For the text-containing cell, return its midpoint in (X, Y) coordinate format. 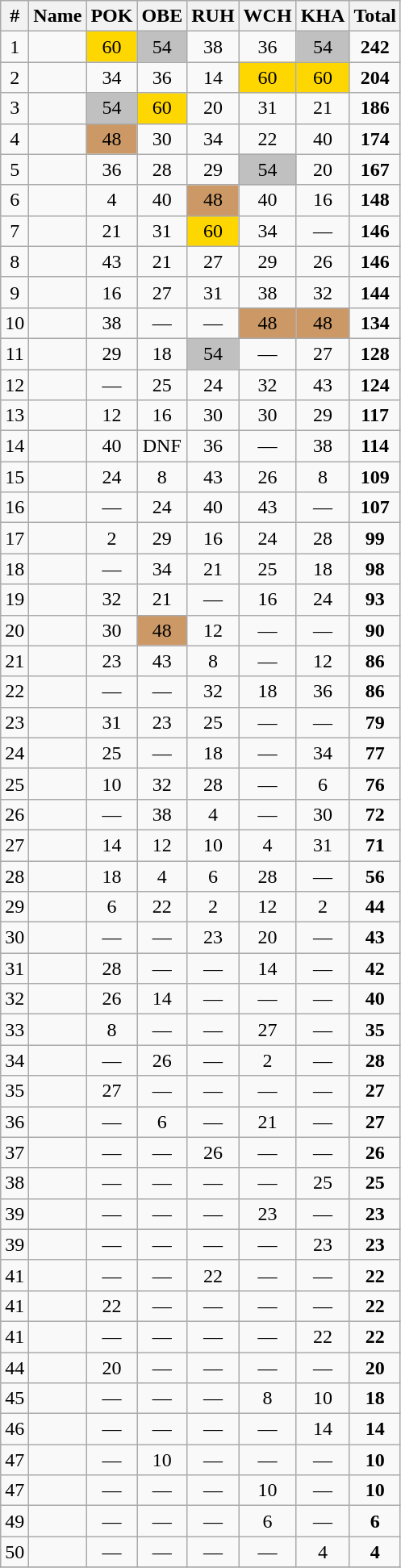
148 (375, 200)
13 (15, 416)
167 (375, 169)
DNF (162, 446)
204 (375, 77)
9 (15, 292)
79 (375, 722)
76 (375, 784)
15 (15, 477)
46 (15, 1429)
98 (375, 569)
117 (375, 416)
49 (15, 1521)
3 (15, 108)
5 (15, 169)
144 (375, 292)
107 (375, 508)
Total (375, 16)
124 (375, 385)
7 (15, 231)
KHA (323, 16)
99 (375, 538)
77 (375, 753)
72 (375, 814)
90 (375, 630)
19 (15, 600)
37 (15, 1152)
Name (58, 16)
WCH (268, 16)
242 (375, 47)
109 (375, 477)
114 (375, 446)
186 (375, 108)
134 (375, 323)
1 (15, 47)
17 (15, 538)
# (15, 16)
174 (375, 139)
93 (375, 600)
128 (375, 353)
50 (15, 1552)
42 (375, 968)
11 (15, 353)
56 (375, 876)
71 (375, 845)
45 (15, 1399)
POK (111, 16)
RUH (213, 16)
33 (15, 1030)
OBE (162, 16)
